For the text-containing cell, return its midpoint in [X, Y] coordinate format. 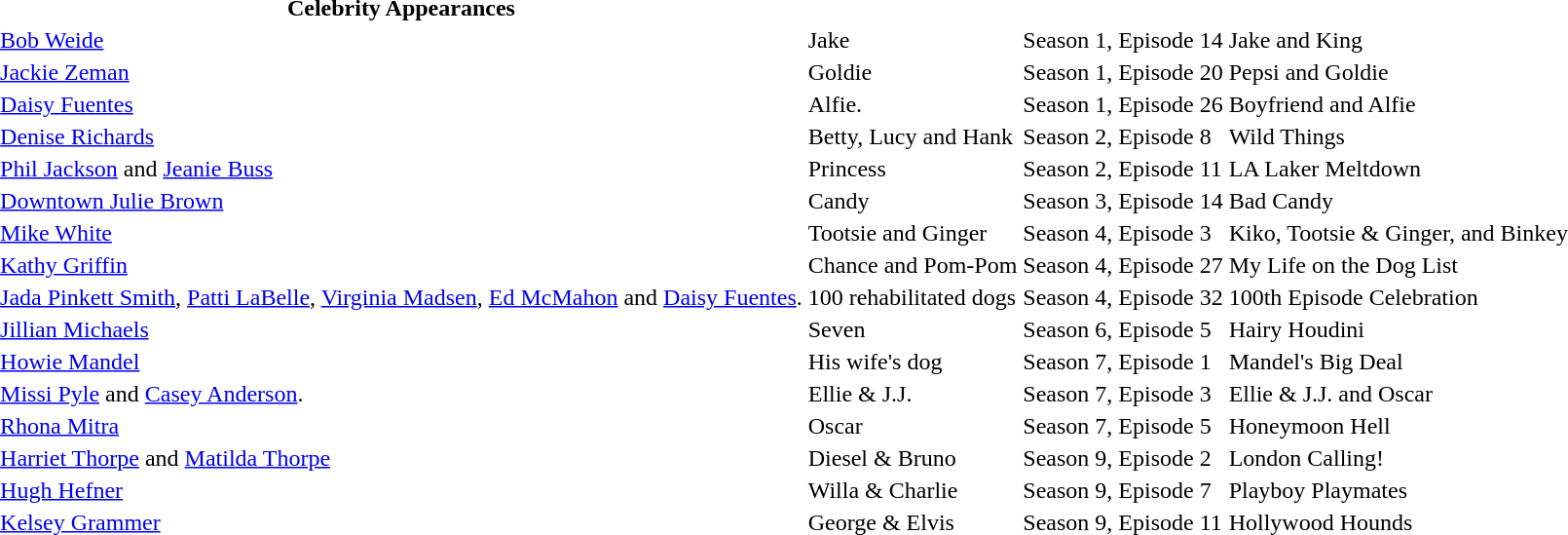
His wife's dog [913, 362]
Season 9, Episode 2 [1123, 458]
Goldie [913, 72]
Season 4, Episode 32 [1123, 297]
Season 1, Episode 20 [1123, 72]
Season 6, Episode 5 [1123, 329]
Season 1, Episode 26 [1123, 104]
Season 4, Episode 3 [1123, 233]
Season 7, Episode 5 [1123, 426]
Season 2, Episode 11 [1123, 169]
Princess [913, 169]
Alfie. [913, 104]
Season 9, Episode 7 [1123, 490]
Tootsie and Ginger [913, 233]
Betty, Lucy and Hank [913, 136]
Willa & Charlie [913, 490]
Oscar [913, 426]
Jake [913, 40]
Diesel & Bruno [913, 458]
Season 7, Episode 3 [1123, 394]
Chance and Pom-Pom [913, 265]
Season 7, Episode 1 [1123, 362]
Season 4, Episode 27 [1123, 265]
100 rehabilitated dogs [913, 297]
Season 1, Episode 14 [1123, 40]
Ellie & J.J. [913, 394]
Season 3, Episode 14 [1123, 201]
Season 2, Episode 8 [1123, 136]
Candy [913, 201]
Seven [913, 329]
